Detect which cell encompasses the target text, then output its [X, Y] center coordinate. 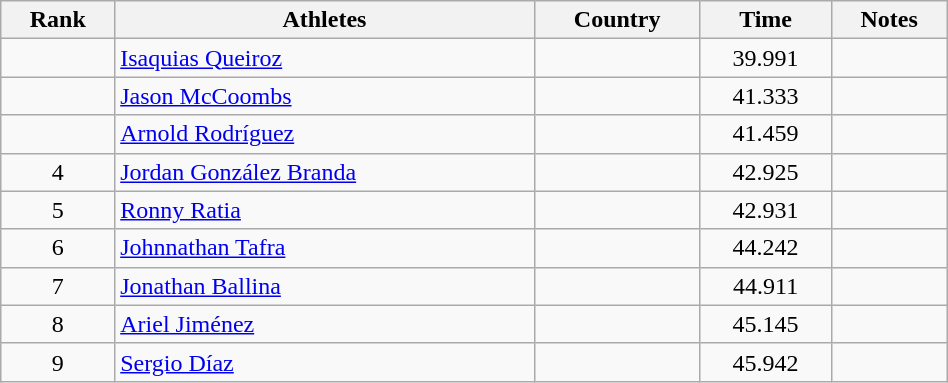
Jordan González Branda [324, 172]
Country [617, 20]
Rank [58, 20]
42.925 [766, 172]
Isaquias Queiroz [324, 58]
Sergio Díaz [324, 362]
5 [58, 210]
7 [58, 286]
Jason McCoombs [324, 96]
42.931 [766, 210]
Arnold Rodríguez [324, 134]
Johnnathan Tafra [324, 248]
41.333 [766, 96]
Notes [889, 20]
Jonathan Ballina [324, 286]
Athletes [324, 20]
6 [58, 248]
Ronny Ratia [324, 210]
8 [58, 324]
9 [58, 362]
Ariel Jiménez [324, 324]
45.942 [766, 362]
44.911 [766, 286]
39.991 [766, 58]
44.242 [766, 248]
41.459 [766, 134]
Time [766, 20]
4 [58, 172]
45.145 [766, 324]
